Extract the (X, Y) coordinate from the center of the cell holding the provided text.  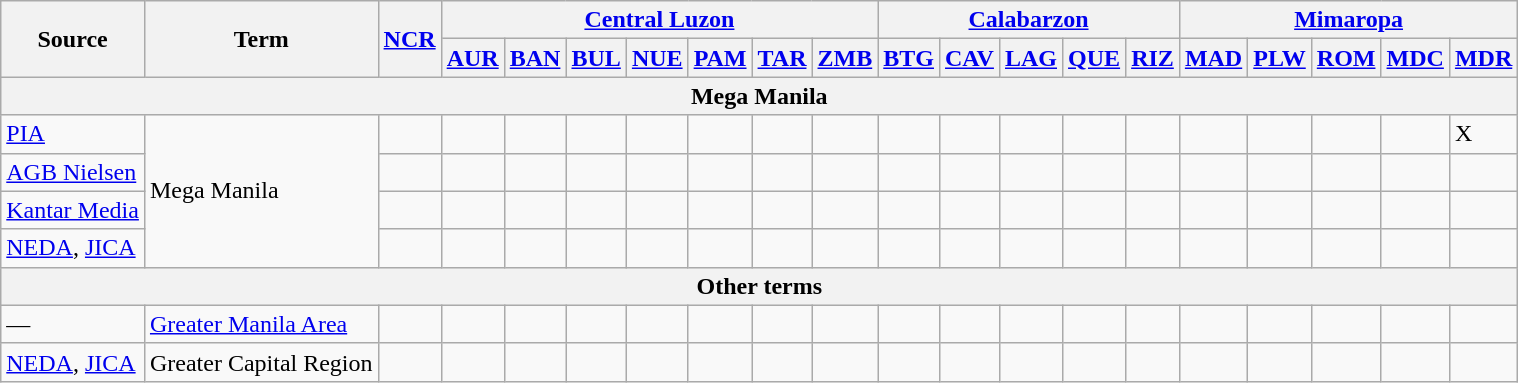
ROM (1346, 58)
CAV (969, 58)
Kantar Media (73, 210)
MDR (1483, 58)
Calabarzon (1029, 20)
MDC (1415, 58)
Other terms (760, 286)
PLW (1280, 58)
NCR (410, 39)
BUL (596, 58)
Central Luzon (660, 20)
TAR (782, 58)
PAM (720, 58)
Mimaropa (1348, 20)
BTG (909, 58)
Term (261, 39)
AUR (472, 58)
AGB Nielsen (73, 172)
Greater Manila Area (261, 324)
NUE (657, 58)
PIA (73, 134)
— (73, 324)
X (1483, 134)
BAN (535, 58)
LAG (1030, 58)
ZMB (845, 58)
MAD (1213, 58)
RIZ (1153, 58)
Greater Capital Region (261, 362)
QUE (1094, 58)
Source (73, 39)
